Return the (X, Y) coordinate for the center point of the cell that contains the specified text.  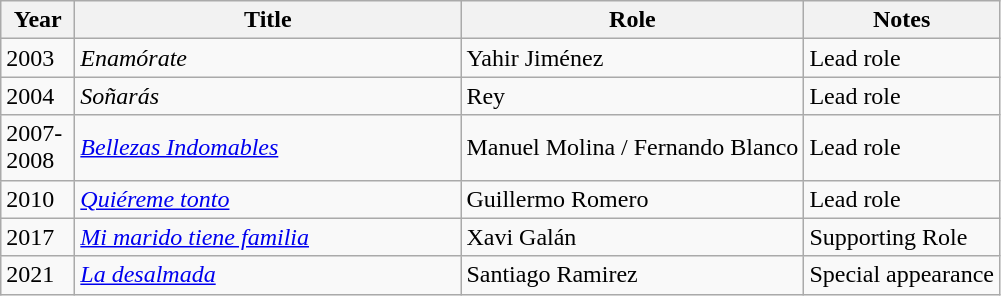
Enamórate (268, 58)
Supporting Role (902, 237)
Yahir Jiménez (632, 58)
2021 (38, 275)
2017 (38, 237)
Special appearance (902, 275)
2004 (38, 96)
Title (268, 20)
La desalmada (268, 275)
Quiéreme tonto (268, 199)
Xavi Galán (632, 237)
Manuel Molina / Fernando Blanco (632, 148)
Soñarás (268, 96)
Notes (902, 20)
Guillermo Romero (632, 199)
2010 (38, 199)
Rey (632, 96)
Role (632, 20)
Year (38, 20)
Bellezas Indomables (268, 148)
2007-2008 (38, 148)
Mi marido tiene familia (268, 237)
2003 (38, 58)
Santiago Ramirez (632, 275)
